Determine the (x, y) coordinate at the center of the cell enclosing the given text.  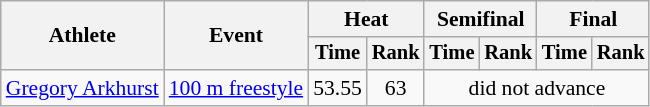
53.55 (338, 88)
Heat (366, 19)
Final (593, 19)
Gregory Arkhurst (82, 88)
Semifinal (480, 19)
63 (396, 88)
Event (236, 36)
Athlete (82, 36)
did not advance (536, 88)
100 m freestyle (236, 88)
